Scan for the cell matching the given text and deliver its [x, y] coordinate at center. 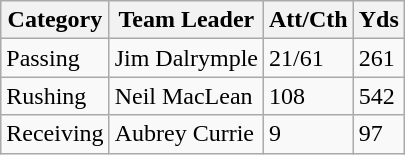
Rushing [55, 96]
97 [378, 134]
Neil MacLean [186, 96]
Yds [378, 20]
261 [378, 58]
Passing [55, 58]
21/61 [309, 58]
542 [378, 96]
Team Leader [186, 20]
Receiving [55, 134]
Category [55, 20]
9 [309, 134]
Aubrey Currie [186, 134]
Att/Cth [309, 20]
Jim Dalrymple [186, 58]
108 [309, 96]
